Detect which cell encompasses the target text, then output its [x, y] center coordinate. 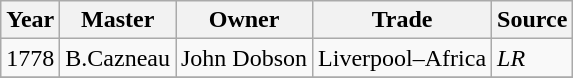
1778 [30, 58]
Trade [402, 20]
Year [30, 20]
Liverpool–Africa [402, 58]
B.Cazneau [118, 58]
LR [532, 58]
Owner [244, 20]
John Dobson [244, 58]
Source [532, 20]
Master [118, 20]
